Identify which cell holds the provided text, then report its [x, y] central coordinate. 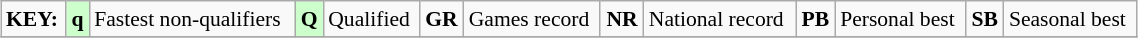
GR [442, 19]
National record [720, 19]
Fastest non-qualifiers [192, 19]
q [78, 19]
SB [985, 19]
Personal best [900, 19]
KEY: [34, 19]
Qualified [371, 19]
NR [622, 19]
Games record [532, 19]
PB [816, 19]
Seasonal best [1070, 19]
Q [309, 19]
